Provide the [X, Y] coordinate of the cell's center where the given text is located.  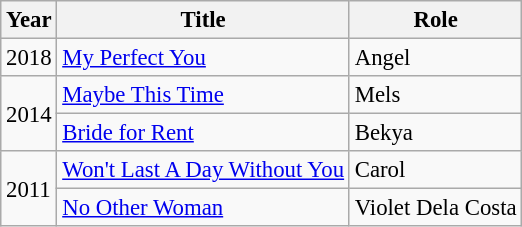
2011 [29, 188]
Role [435, 20]
Won't Last A Day Without You [204, 170]
2018 [29, 58]
My Perfect You [204, 58]
Bride for Rent [204, 133]
2014 [29, 114]
Title [204, 20]
Year [29, 20]
Bekya [435, 133]
Mels [435, 95]
No Other Woman [204, 208]
Violet Dela Costa [435, 208]
Angel [435, 58]
Carol [435, 170]
Maybe This Time [204, 95]
